Output the [x, y] coordinate of the center of the cell containing the given text.  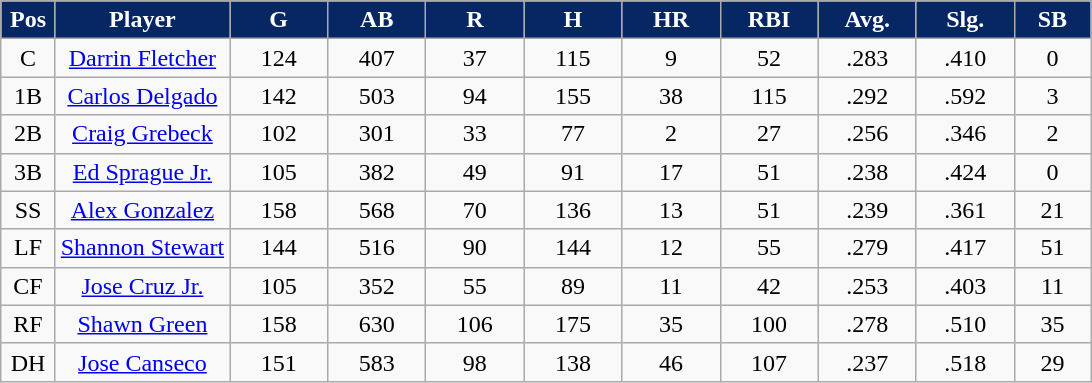
630 [377, 324]
38 [671, 96]
.253 [867, 286]
Pos [28, 20]
.424 [965, 172]
3 [1052, 96]
33 [475, 134]
C [28, 58]
516 [377, 248]
98 [475, 362]
2B [28, 134]
HR [671, 20]
151 [279, 362]
77 [573, 134]
Carlos Delgado [142, 96]
G [279, 20]
DH [28, 362]
124 [279, 58]
90 [475, 248]
.256 [867, 134]
49 [475, 172]
52 [769, 58]
13 [671, 210]
136 [573, 210]
21 [1052, 210]
301 [377, 134]
155 [573, 96]
SS [28, 210]
.283 [867, 58]
Jose Canseco [142, 362]
46 [671, 362]
.410 [965, 58]
.346 [965, 134]
9 [671, 58]
R [475, 20]
H [573, 20]
94 [475, 96]
.403 [965, 286]
37 [475, 58]
568 [377, 210]
RF [28, 324]
91 [573, 172]
142 [279, 96]
382 [377, 172]
Craig Grebeck [142, 134]
175 [573, 324]
.279 [867, 248]
27 [769, 134]
Slg. [965, 20]
Darrin Fletcher [142, 58]
102 [279, 134]
583 [377, 362]
.238 [867, 172]
.239 [867, 210]
.518 [965, 362]
Avg. [867, 20]
Ed Sprague Jr. [142, 172]
RBI [769, 20]
.278 [867, 324]
42 [769, 286]
352 [377, 286]
503 [377, 96]
.417 [965, 248]
Shannon Stewart [142, 248]
.361 [965, 210]
100 [769, 324]
89 [573, 286]
.510 [965, 324]
CF [28, 286]
17 [671, 172]
Shawn Green [142, 324]
12 [671, 248]
106 [475, 324]
107 [769, 362]
70 [475, 210]
29 [1052, 362]
.237 [867, 362]
.592 [965, 96]
Player [142, 20]
1B [28, 96]
3B [28, 172]
SB [1052, 20]
407 [377, 58]
Alex Gonzalez [142, 210]
LF [28, 248]
Jose Cruz Jr. [142, 286]
AB [377, 20]
138 [573, 362]
.292 [867, 96]
